From the cell containing the given text, extract its center point as (x, y) coordinate. 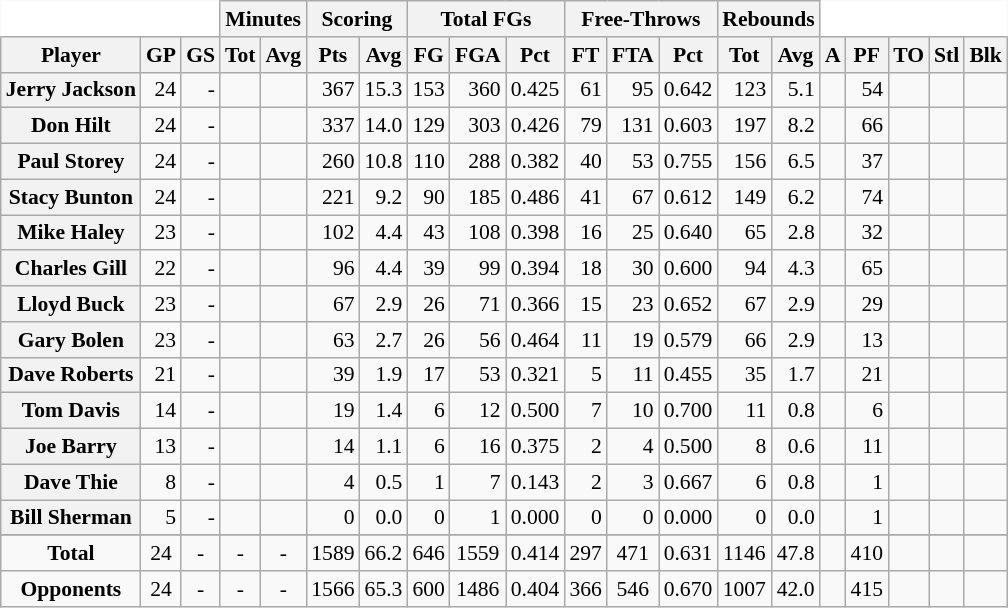
FG (428, 55)
GP (161, 55)
25 (633, 233)
A (833, 55)
0.579 (688, 340)
15 (586, 304)
PF (868, 55)
131 (633, 126)
1589 (332, 554)
FGA (478, 55)
0.755 (688, 162)
40 (586, 162)
0.375 (536, 447)
0.6 (796, 447)
Total FGs (486, 19)
Paul Storey (71, 162)
18 (586, 269)
0.404 (536, 589)
96 (332, 269)
471 (633, 554)
Blk (986, 55)
129 (428, 126)
0.366 (536, 304)
41 (586, 197)
102 (332, 233)
108 (478, 233)
0.486 (536, 197)
0.670 (688, 589)
0.5 (384, 482)
9.2 (384, 197)
6.2 (796, 197)
Joe Barry (71, 447)
30 (633, 269)
79 (586, 126)
153 (428, 90)
546 (633, 589)
22 (161, 269)
221 (332, 197)
65.3 (384, 589)
Gary Bolen (71, 340)
185 (478, 197)
10.8 (384, 162)
0.143 (536, 482)
FTA (633, 55)
367 (332, 90)
54 (868, 90)
123 (744, 90)
156 (744, 162)
0.426 (536, 126)
Total (71, 554)
Stl (946, 55)
74 (868, 197)
14.0 (384, 126)
17 (428, 375)
410 (868, 554)
12 (478, 411)
15.3 (384, 90)
FT (586, 55)
47.8 (796, 554)
600 (428, 589)
0.640 (688, 233)
8.2 (796, 126)
43 (428, 233)
1.4 (384, 411)
Bill Sherman (71, 518)
2.8 (796, 233)
37 (868, 162)
Mike Haley (71, 233)
94 (744, 269)
66.2 (384, 554)
Dave Roberts (71, 375)
0.464 (536, 340)
0.321 (536, 375)
Dave Thie (71, 482)
1559 (478, 554)
Free-Throws (640, 19)
63 (332, 340)
0.394 (536, 269)
0.667 (688, 482)
35 (744, 375)
1007 (744, 589)
99 (478, 269)
360 (478, 90)
0.398 (536, 233)
0.455 (688, 375)
0.382 (536, 162)
415 (868, 589)
Tom Davis (71, 411)
TO (908, 55)
1.9 (384, 375)
303 (478, 126)
337 (332, 126)
0.603 (688, 126)
5.1 (796, 90)
2.7 (384, 340)
0.600 (688, 269)
Jerry Jackson (71, 90)
Rebounds (768, 19)
1486 (478, 589)
1.1 (384, 447)
10 (633, 411)
0.414 (536, 554)
71 (478, 304)
297 (586, 554)
Scoring (356, 19)
4.3 (796, 269)
6.5 (796, 162)
90 (428, 197)
32 (868, 233)
Charles Gill (71, 269)
0.700 (688, 411)
646 (428, 554)
1566 (332, 589)
Minutes (263, 19)
149 (744, 197)
Stacy Bunton (71, 197)
0.612 (688, 197)
0.652 (688, 304)
197 (744, 126)
0.642 (688, 90)
Pts (332, 55)
0.631 (688, 554)
Player (71, 55)
366 (586, 589)
61 (586, 90)
110 (428, 162)
Lloyd Buck (71, 304)
Don Hilt (71, 126)
1.7 (796, 375)
0.425 (536, 90)
3 (633, 482)
56 (478, 340)
1146 (744, 554)
Opponents (71, 589)
42.0 (796, 589)
GS (200, 55)
29 (868, 304)
288 (478, 162)
260 (332, 162)
95 (633, 90)
